Determine the [x, y] coordinate at the center of the cell enclosing the given text.  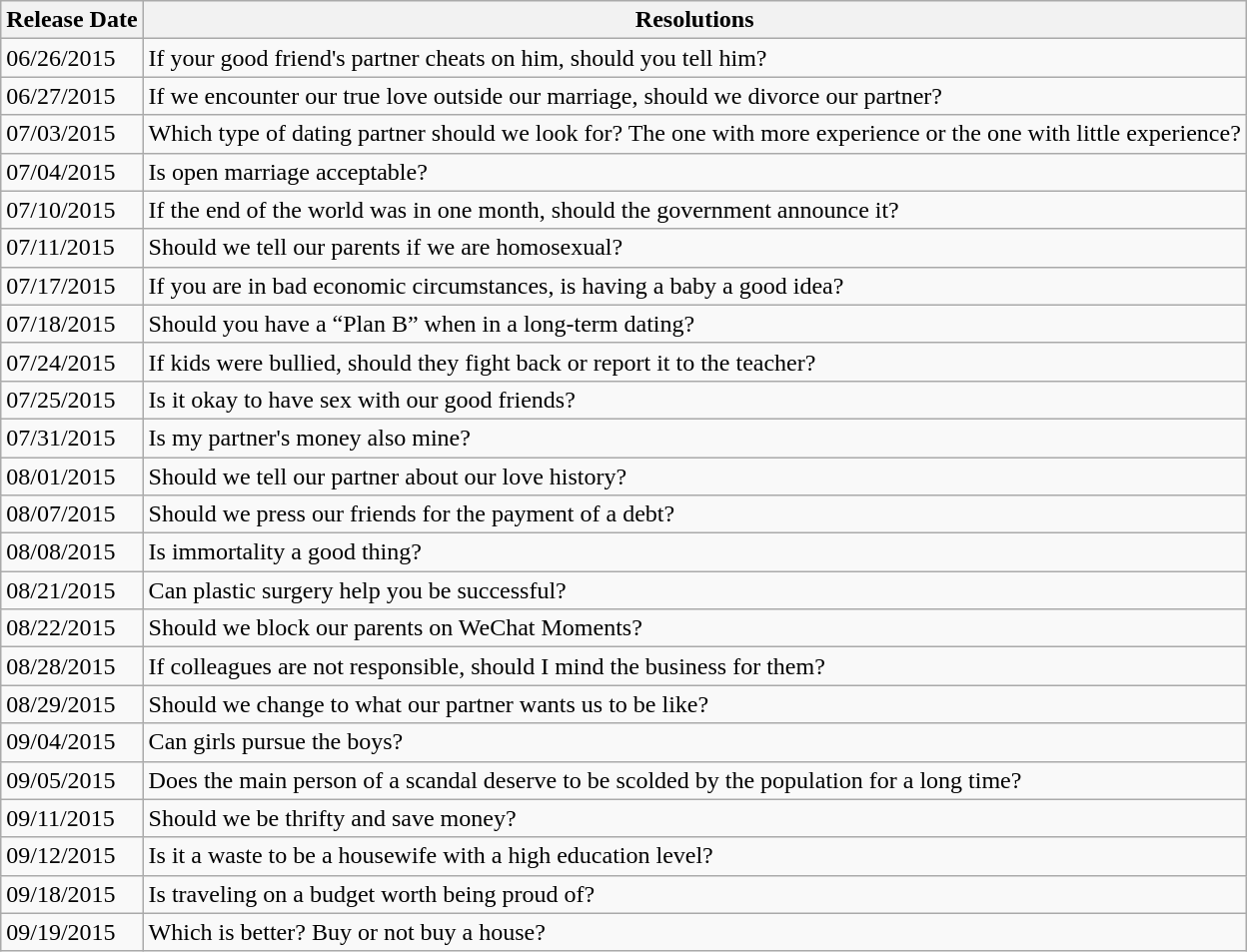
08/08/2015 [72, 552]
Should we change to what our partner wants us to be like? [694, 704]
Should you have a “Plan B” when in a long-term dating? [694, 324]
07/24/2015 [72, 362]
Does the main person of a scandal deserve to be scolded by the population for a long time? [694, 780]
07/18/2015 [72, 324]
Should we tell our partner about our love history? [694, 476]
09/04/2015 [72, 742]
08/01/2015 [72, 476]
Release Date [72, 20]
Should we block our parents on WeChat Moments? [694, 628]
07/31/2015 [72, 438]
07/11/2015 [72, 248]
Is it a waste to be a housewife with a high education level? [694, 856]
07/17/2015 [72, 286]
Is it okay to have sex with our good friends? [694, 400]
Should we press our friends for the payment of a debt? [694, 514]
08/29/2015 [72, 704]
06/26/2015 [72, 58]
Which type of dating partner should we look for? The one with more experience or the one with little experience? [694, 134]
If kids were bullied, should they fight back or report it to the teacher? [694, 362]
06/27/2015 [72, 96]
09/11/2015 [72, 818]
If the end of the world was in one month, should the government announce it? [694, 210]
If we encounter our true love outside our marriage, should we divorce our partner? [694, 96]
Is traveling on a budget worth being proud of? [694, 894]
09/19/2015 [72, 932]
Can girls pursue the boys? [694, 742]
Is my partner's money also mine? [694, 438]
07/04/2015 [72, 172]
08/07/2015 [72, 514]
Which is better? Buy or not buy a house? [694, 932]
Resolutions [694, 20]
If your good friend's partner cheats on him, should you tell him? [694, 58]
08/21/2015 [72, 590]
09/18/2015 [72, 894]
08/22/2015 [72, 628]
Can plastic surgery help you be successful? [694, 590]
Should we be thrifty and save money? [694, 818]
07/10/2015 [72, 210]
07/03/2015 [72, 134]
If you are in bad economic circumstances, is having a baby a good idea? [694, 286]
09/05/2015 [72, 780]
If colleagues are not responsible, should I mind the business for them? [694, 666]
08/28/2015 [72, 666]
Should we tell our parents if we are homosexual? [694, 248]
07/25/2015 [72, 400]
Is open marriage acceptable? [694, 172]
Is immortality a good thing? [694, 552]
09/12/2015 [72, 856]
